Output the [X, Y] coordinate of the center of the cell containing the given text.  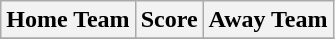
Away Team [268, 20]
Score [169, 20]
Home Team [68, 20]
